From the cell containing the given text, extract its center point as [x, y] coordinate. 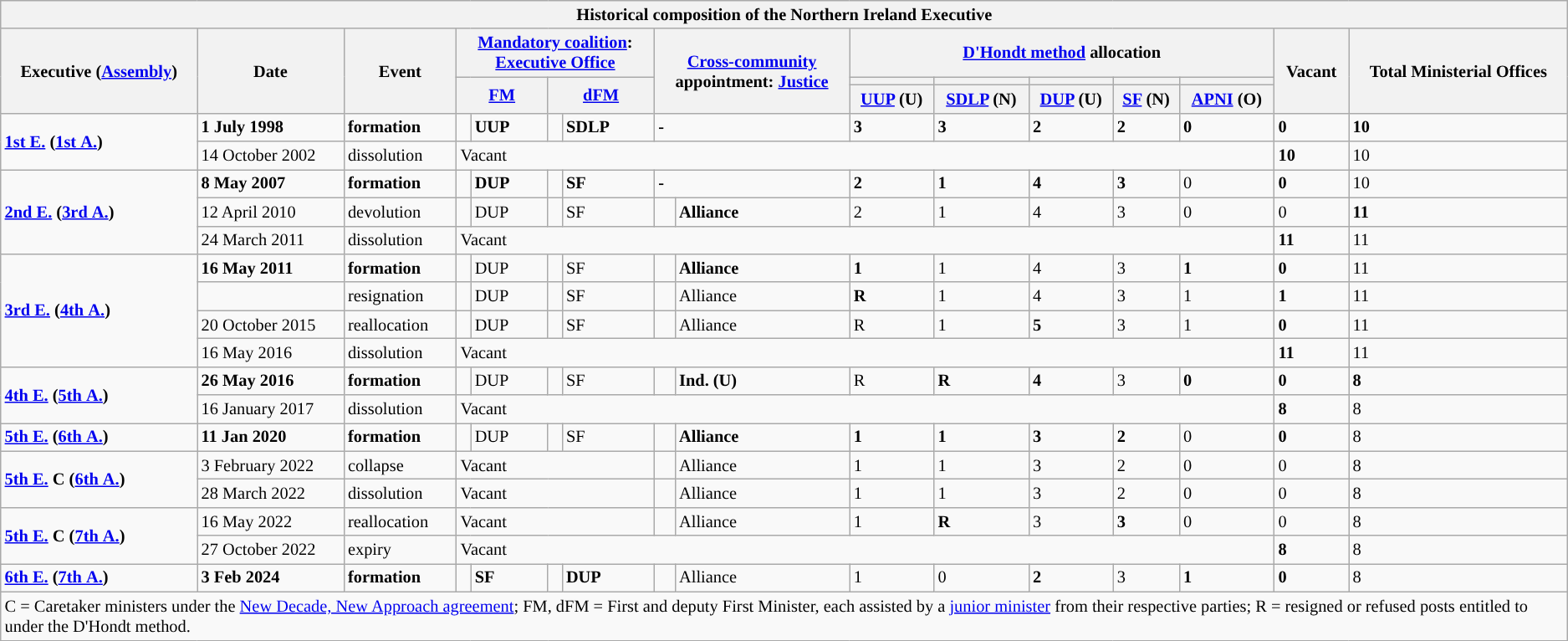
Date [271, 70]
28 March 2022 [271, 493]
4th E. (5th A.) [99, 395]
expiry [400, 550]
Historical composition of the Northern Ireland Executive [784, 14]
6th E. (7th A.) [99, 577]
14 October 2002 [271, 156]
3 February 2022 [271, 465]
8 May 2007 [271, 183]
Executive (Assembly) [99, 70]
Cross-communityappointment: Justice [751, 70]
16 May 2022 [271, 521]
UUP [509, 127]
5 [1070, 325]
16 May 2016 [271, 352]
11 Jan 2020 [271, 437]
5th E. C (7th A.) [99, 536]
3rd E. (4th A.) [99, 310]
Ind. (U) [763, 381]
SDLP (N) [982, 99]
APNI (O) [1227, 99]
5th E. (6th A.) [99, 437]
SF (N) [1146, 99]
SDLP [608, 127]
16 May 2011 [271, 268]
26 May 2016 [271, 381]
resignation [400, 296]
1st E. (1st A.) [99, 141]
Event [400, 70]
UUP (U) [891, 99]
5th E. C (6th A.) [99, 479]
16 January 2017 [271, 409]
27 October 2022 [271, 550]
DUP (U) [1070, 99]
20 October 2015 [271, 325]
dFM [601, 95]
3 Feb 2024 [271, 577]
Mandatory coalition:Executive Office [555, 53]
devolution [400, 212]
1 July 1998 [271, 127]
collapse [400, 465]
FM [502, 95]
Total Ministerial Offices [1458, 70]
24 March 2011 [271, 240]
2nd E. (3rd A.) [99, 211]
D'Hondt method allocation [1062, 53]
12 April 2010 [271, 212]
